Identify which cell holds the provided text, then report its [x, y] central coordinate. 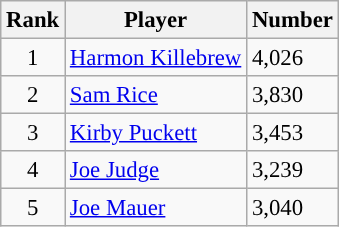
4 [33, 170]
3,453 [293, 133]
Harmon Killebrew [156, 58]
2 [33, 95]
Kirby Puckett [156, 133]
Number [293, 20]
3,239 [293, 170]
1 [33, 58]
5 [33, 208]
Rank [33, 20]
Joe Judge [156, 170]
3 [33, 133]
3,040 [293, 208]
4,026 [293, 58]
Joe Mauer [156, 208]
Player [156, 20]
3,830 [293, 95]
Sam Rice [156, 95]
